Return (x, y) of the center of cell containing provided text 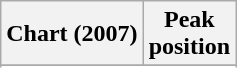
Chart (2007) (72, 34)
Peakposition (189, 34)
